Provide the [X, Y] coordinate of the cell's center where the given text is located.  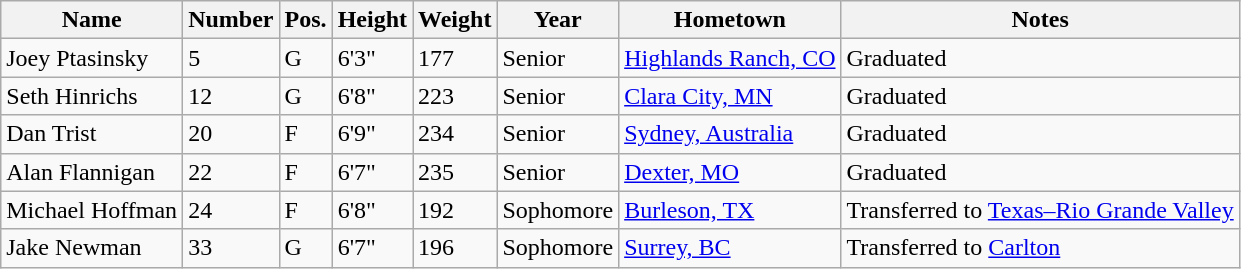
20 [231, 134]
Alan Flannigan [92, 172]
Weight [454, 20]
177 [454, 58]
33 [231, 248]
5 [231, 58]
234 [454, 134]
192 [454, 210]
Burleson, TX [730, 210]
Michael Hoffman [92, 210]
22 [231, 172]
235 [454, 172]
Dan Trist [92, 134]
Joey Ptasinsky [92, 58]
Dexter, MO [730, 172]
Transferred to Texas–Rio Grande Valley [1040, 210]
Seth Hinrichs [92, 96]
Clara City, MN [730, 96]
Number [231, 20]
24 [231, 210]
Sydney, Australia [730, 134]
223 [454, 96]
Height [372, 20]
Name [92, 20]
Notes [1040, 20]
6'3" [372, 58]
Jake Newman [92, 248]
Year [558, 20]
196 [454, 248]
Surrey, BC [730, 248]
Pos. [306, 20]
Highlands Ranch, CO [730, 58]
Hometown [730, 20]
12 [231, 96]
6'9" [372, 134]
Transferred to Carlton [1040, 248]
